Extract the [X, Y] coordinate from the center of the cell holding the provided text.  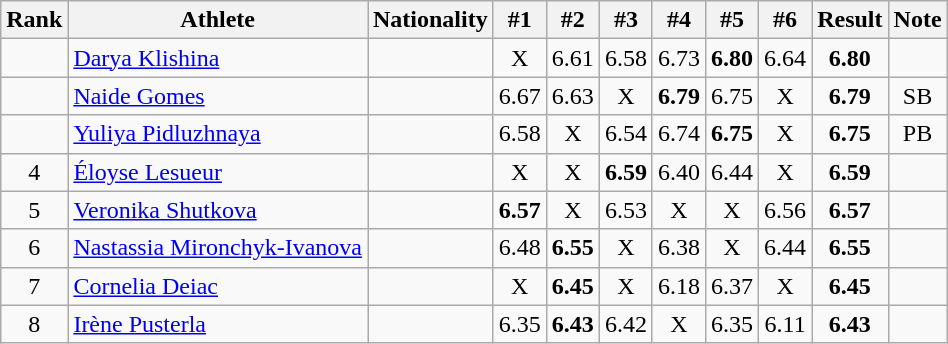
#4 [678, 20]
6 [34, 248]
6.48 [520, 248]
6.61 [572, 58]
Irène Pusterla [218, 324]
Naide Gomes [218, 96]
PB [918, 134]
5 [34, 210]
Result [850, 20]
Éloyse Lesueur [218, 172]
6.63 [572, 96]
6.67 [520, 96]
4 [34, 172]
6.11 [786, 324]
#6 [786, 20]
#1 [520, 20]
Cornelia Deiac [218, 286]
Athlete [218, 20]
Note [918, 20]
SB [918, 96]
Rank [34, 20]
Yuliya Pidluzhnaya [218, 134]
6.74 [678, 134]
6.64 [786, 58]
6.73 [678, 58]
#3 [626, 20]
6.38 [678, 248]
6.40 [678, 172]
6.18 [678, 286]
6.42 [626, 324]
6.37 [732, 286]
Darya Klishina [218, 58]
7 [34, 286]
#2 [572, 20]
Nastassia Mironchyk-Ivanova [218, 248]
8 [34, 324]
6.56 [786, 210]
6.54 [626, 134]
Veronika Shutkova [218, 210]
Nationality [431, 20]
6.53 [626, 210]
#5 [732, 20]
